Identify which cell holds the provided text, then report its [X, Y] central coordinate. 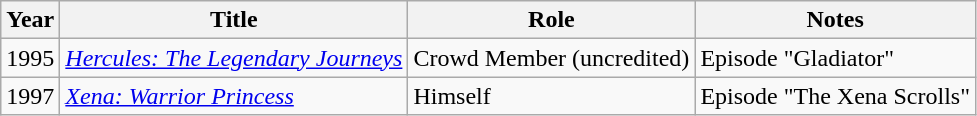
1995 [30, 58]
Hercules: The Legendary Journeys [234, 58]
Notes [836, 20]
Episode "The Xena Scrolls" [836, 96]
Xena: Warrior Princess [234, 96]
Episode "Gladiator" [836, 58]
Title [234, 20]
1997 [30, 96]
Year [30, 20]
Role [552, 20]
Crowd Member (uncredited) [552, 58]
Himself [552, 96]
